Return (x, y) of the center of cell containing provided text 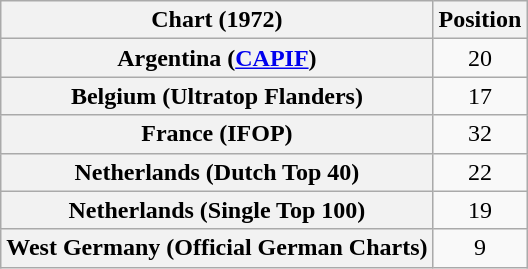
17 (480, 96)
West Germany (Official German Charts) (217, 248)
Argentina (CAPIF) (217, 58)
32 (480, 134)
19 (480, 210)
Netherlands (Single Top 100) (217, 210)
Belgium (Ultratop Flanders) (217, 96)
22 (480, 172)
20 (480, 58)
Chart (1972) (217, 20)
France (IFOP) (217, 134)
9 (480, 248)
Position (480, 20)
Netherlands (Dutch Top 40) (217, 172)
